Detect which cell encompasses the target text, then output its (X, Y) center coordinate. 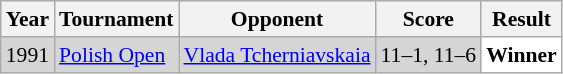
11–1, 11–6 (429, 55)
Year (28, 19)
Opponent (278, 19)
Tournament (116, 19)
Polish Open (116, 55)
Score (429, 19)
Winner (522, 55)
Vlada Tcherniavskaia (278, 55)
1991 (28, 55)
Result (522, 19)
